For the text-containing cell, return its midpoint in [X, Y] coordinate format. 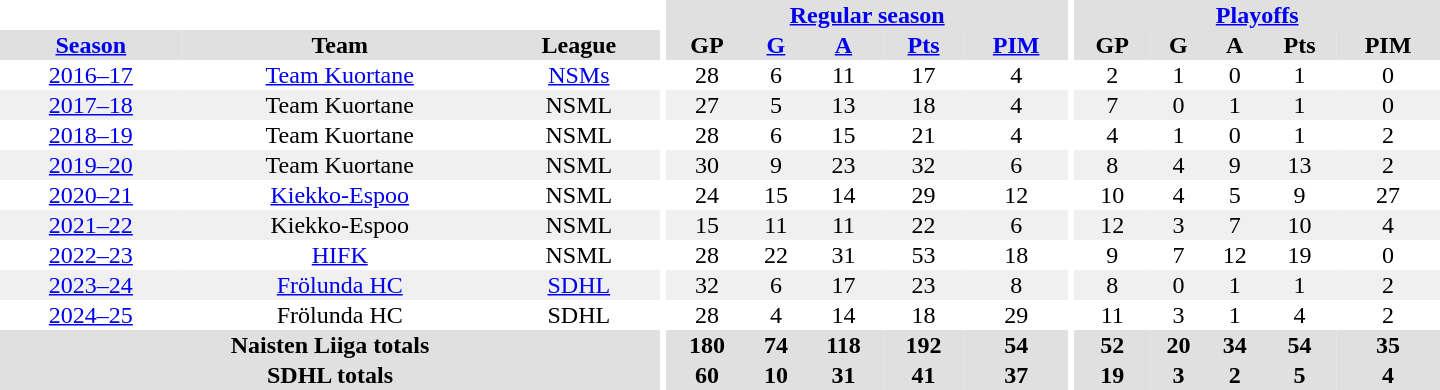
2018–19 [91, 135]
21 [924, 135]
35 [1388, 345]
2022–23 [91, 255]
192 [924, 345]
24 [706, 195]
2017–18 [91, 105]
2023–24 [91, 285]
30 [706, 165]
53 [924, 255]
74 [776, 345]
118 [844, 345]
2016–17 [91, 75]
20 [1178, 345]
2020–21 [91, 195]
HIFK [340, 255]
Playoffs [1257, 15]
Team [340, 45]
NSMs [579, 75]
60 [706, 375]
League [579, 45]
SDHL totals [330, 375]
Regular season [867, 15]
2024–25 [91, 315]
2019–20 [91, 165]
41 [924, 375]
37 [1016, 375]
34 [1235, 345]
Season [91, 45]
180 [706, 345]
52 [1112, 345]
Naisten Liiga totals [330, 345]
2021–22 [91, 225]
